Extract the (x, y) coordinate from the center of the cell holding the provided text.  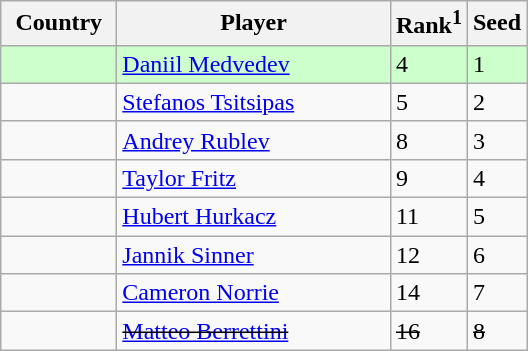
Hubert Hurkacz (254, 217)
Cameron Norrie (254, 293)
11 (428, 217)
16 (428, 331)
14 (428, 293)
9 (428, 178)
Daniil Medvedev (254, 64)
Taylor Fritz (254, 178)
Country (59, 24)
7 (496, 293)
Stefanos Tsitsipas (254, 102)
2 (496, 102)
Rank1 (428, 24)
Seed (496, 24)
Andrey Rublev (254, 140)
1 (496, 64)
3 (496, 140)
Player (254, 24)
6 (496, 255)
12 (428, 255)
Jannik Sinner (254, 255)
Matteo Berrettini (254, 331)
